Determine the [x, y] coordinate at the center of the cell enclosing the given text.  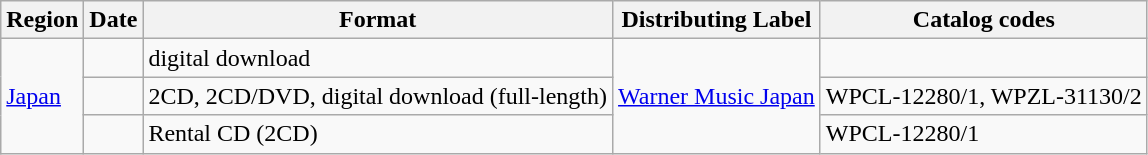
Region [42, 20]
Distributing Label [717, 20]
Format [378, 20]
2CD, 2CD/DVD, digital download (full-length) [378, 96]
Rental CD (2CD) [378, 134]
Japan [42, 96]
WPCL‐12280/1, WPZL-31130/2 [984, 96]
digital download [378, 58]
WPCL‐12280/1 [984, 134]
Catalog codes [984, 20]
Warner Music Japan [717, 96]
Date [114, 20]
